Scan for the cell matching the given text and deliver its [X, Y] coordinate at center. 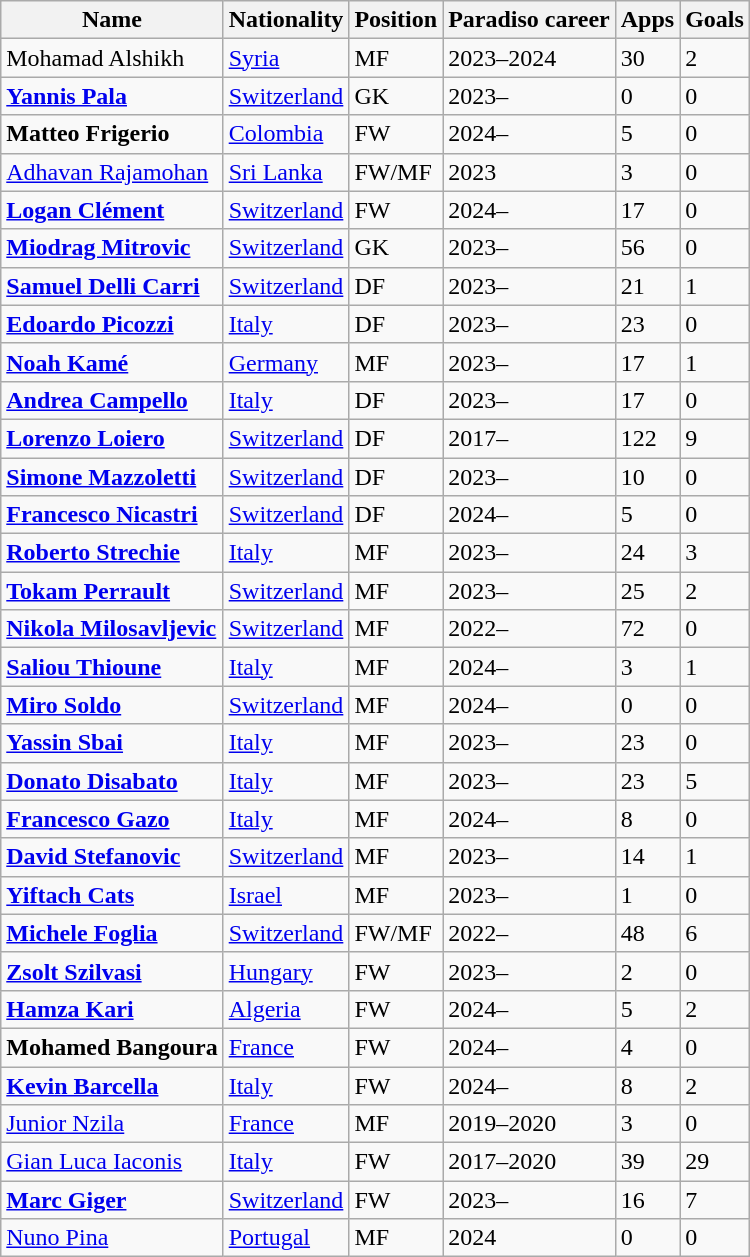
Noah Kamé [112, 362]
9 [715, 438]
Yiftach Cats [112, 895]
Miodrag Mitrovic [112, 248]
72 [647, 629]
Simone Mazzoletti [112, 477]
56 [647, 248]
Logan Clément [112, 210]
Mohamad Alshikh [112, 58]
Yannis Pala [112, 96]
Francesco Nicastri [112, 515]
Matteo Frigerio [112, 134]
Syria [286, 58]
16 [647, 1200]
Adhavan Rajamohan [112, 172]
Position [396, 20]
Apps [647, 20]
Hungary [286, 971]
Colombia [286, 134]
Michele Foglia [112, 933]
6 [715, 933]
David Stefanovic [112, 857]
Hamza Kari [112, 1009]
Donato Disabato [112, 781]
Nationality [286, 20]
21 [647, 286]
2017– [530, 438]
10 [647, 477]
Samuel Delli Carri [112, 286]
2023–2024 [530, 58]
Saliou Thioune [112, 667]
Tokam Perrault [112, 591]
Mohamed Bangoura [112, 1047]
48 [647, 933]
Junior Nzila [112, 1124]
Portugal [286, 1238]
24 [647, 553]
Sri Lanka [286, 172]
Miro Soldo [112, 705]
25 [647, 591]
Germany [286, 362]
Zsolt Szilvasi [112, 971]
Gian Luca Iaconis [112, 1162]
4 [647, 1047]
Kevin Barcella [112, 1085]
Nikola Milosavljevic [112, 629]
Nuno Pina [112, 1238]
Name [112, 20]
Marc Giger [112, 1200]
2024 [530, 1238]
30 [647, 58]
29 [715, 1162]
Israel [286, 895]
Yassin Sbai [112, 743]
Lorenzo Loiero [112, 438]
Edoardo Picozzi [112, 324]
Andrea Campello [112, 400]
14 [647, 857]
122 [647, 438]
Roberto Strechie [112, 553]
Algeria [286, 1009]
39 [647, 1162]
Francesco Gazo [112, 819]
2019–2020 [530, 1124]
7 [715, 1200]
2023 [530, 172]
2017–2020 [530, 1162]
Paradiso career [530, 20]
Goals [715, 20]
